Provide the [x, y] coordinate of the cell's center where the given text is located.  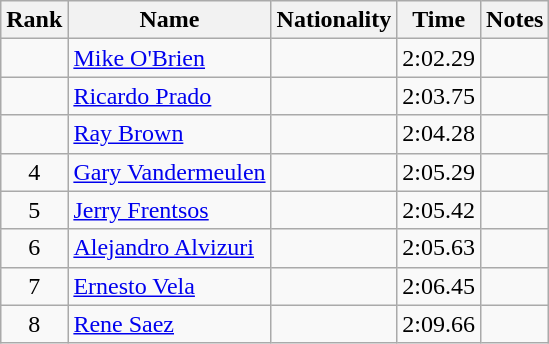
Jerry Frentsos [170, 210]
2:09.66 [439, 324]
Alejandro Alvizuri [170, 248]
Gary Vandermeulen [170, 172]
Time [439, 20]
8 [34, 324]
2:04.28 [439, 134]
Nationality [334, 20]
4 [34, 172]
2:06.45 [439, 286]
2:02.29 [439, 58]
Notes [515, 20]
2:05.42 [439, 210]
5 [34, 210]
Name [170, 20]
Mike O'Brien [170, 58]
2:05.29 [439, 172]
Rank [34, 20]
2:05.63 [439, 248]
Ricardo Prado [170, 96]
7 [34, 286]
6 [34, 248]
Rene Saez [170, 324]
Ernesto Vela [170, 286]
Ray Brown [170, 134]
2:03.75 [439, 96]
